Identify which cell holds the provided text, then report its (x, y) central coordinate. 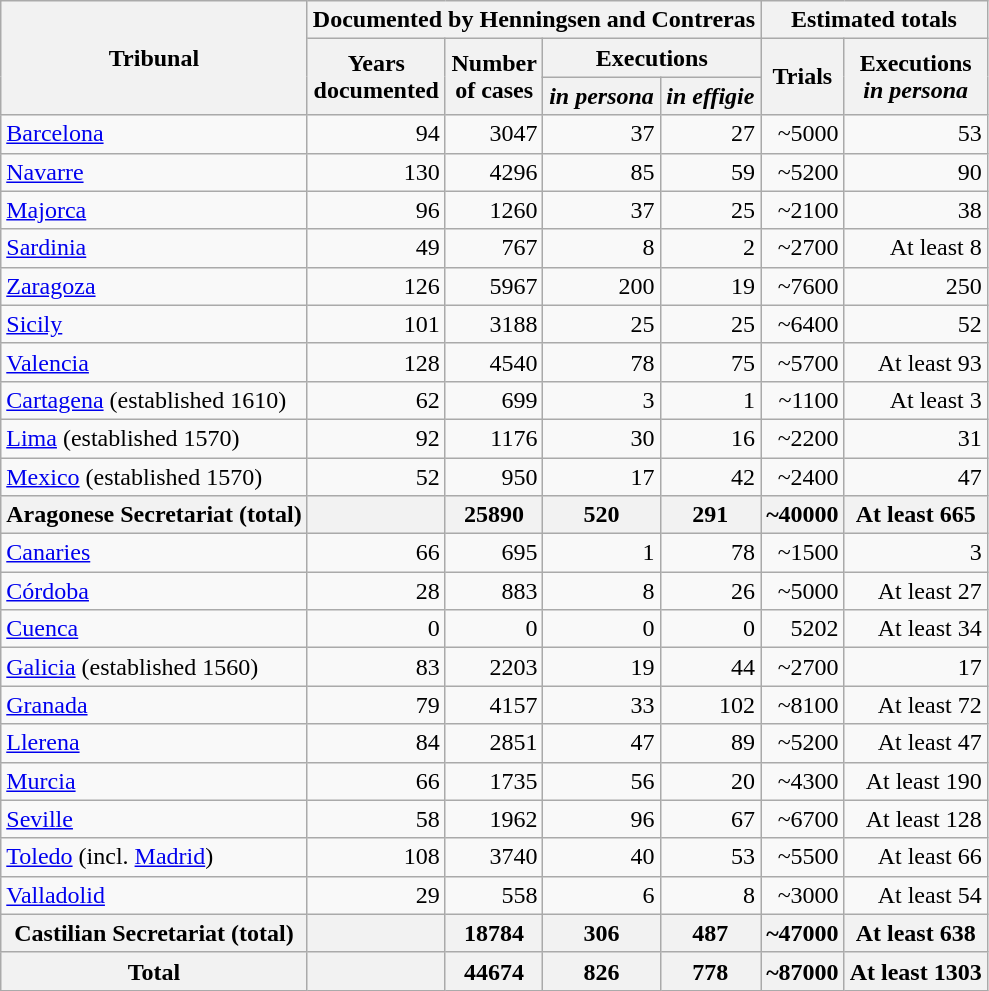
767 (494, 248)
Mexico (established 1570) (154, 477)
~6400 (803, 324)
89 (710, 743)
Total (154, 971)
67 (710, 819)
4540 (494, 362)
~2400 (803, 477)
~5700 (803, 362)
33 (602, 705)
18784 (494, 933)
25890 (494, 515)
778 (710, 971)
31 (916, 438)
44 (710, 667)
1735 (494, 781)
3740 (494, 857)
Numberof cases (494, 77)
1176 (494, 438)
102 (710, 705)
5967 (494, 286)
Tribunal (154, 58)
94 (376, 134)
699 (494, 400)
Valencia (154, 362)
90 (916, 172)
~8100 (803, 705)
Sicily (154, 324)
59 (710, 172)
306 (602, 933)
950 (494, 477)
250 (916, 286)
Zaragoza (154, 286)
in persona (602, 96)
At least 34 (916, 629)
Córdoba (154, 591)
~1500 (803, 553)
3188 (494, 324)
Aragonese Secretariat (total) (154, 515)
75 (710, 362)
Documented by Henningsen and Contreras (534, 20)
~1100 (803, 400)
in effigie (710, 96)
At least 47 (916, 743)
42 (710, 477)
At least 190 (916, 781)
6 (602, 895)
~3000 (803, 895)
~2200 (803, 438)
2203 (494, 667)
Yearsdocumented (376, 77)
28 (376, 591)
108 (376, 857)
Cuenca (154, 629)
92 (376, 438)
Estimated totals (874, 20)
~47000 (803, 933)
20 (710, 781)
Majorca (154, 210)
79 (376, 705)
16 (710, 438)
Toledo (incl. Madrid) (154, 857)
At least 1303 (916, 971)
At least 665 (916, 515)
200 (602, 286)
At least 27 (916, 591)
520 (602, 515)
85 (602, 172)
291 (710, 515)
44674 (494, 971)
1962 (494, 819)
Cartagena (established 1610) (154, 400)
56 (602, 781)
126 (376, 286)
Barcelona (154, 134)
27 (710, 134)
~7600 (803, 286)
~4300 (803, 781)
1260 (494, 210)
84 (376, 743)
5202 (803, 629)
38 (916, 210)
130 (376, 172)
Llerena (154, 743)
487 (710, 933)
Canaries (154, 553)
2 (710, 248)
58 (376, 819)
At least 72 (916, 705)
Sardinia (154, 248)
Seville (154, 819)
26 (710, 591)
695 (494, 553)
Granada (154, 705)
At least 8 (916, 248)
3047 (494, 134)
~2100 (803, 210)
128 (376, 362)
~6700 (803, 819)
Murcia (154, 781)
62 (376, 400)
At least 66 (916, 857)
558 (494, 895)
At least 54 (916, 895)
101 (376, 324)
At least 93 (916, 362)
Trials (803, 77)
Castilian Secretariat (total) (154, 933)
826 (602, 971)
Executionsin persona (916, 77)
Executions (652, 58)
2851 (494, 743)
Navarre (154, 172)
At least 128 (916, 819)
49 (376, 248)
30 (602, 438)
Galicia (established 1560) (154, 667)
4296 (494, 172)
~5500 (803, 857)
~87000 (803, 971)
Lima (established 1570) (154, 438)
4157 (494, 705)
40 (602, 857)
883 (494, 591)
At least 3 (916, 400)
83 (376, 667)
~40000 (803, 515)
29 (376, 895)
At least 638 (916, 933)
Valladolid (154, 895)
